For the text-containing cell, return its midpoint in [x, y] coordinate format. 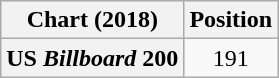
191 [231, 58]
Chart (2018) [92, 20]
US Billboard 200 [92, 58]
Position [231, 20]
